Return the (X, Y) coordinate for the center point of the cell that contains the specified text.  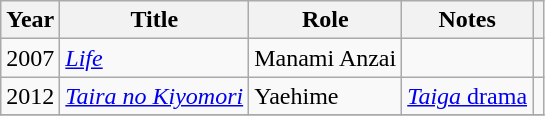
Life (154, 58)
Title (154, 20)
Role (326, 20)
Manami Anzai (326, 58)
Yaehime (326, 96)
Notes (468, 20)
Taira no Kiyomori (154, 96)
Year (30, 20)
Taiga drama (468, 96)
2012 (30, 96)
2007 (30, 58)
